Extract the [x, y] coordinate from the center of the cell holding the provided text.  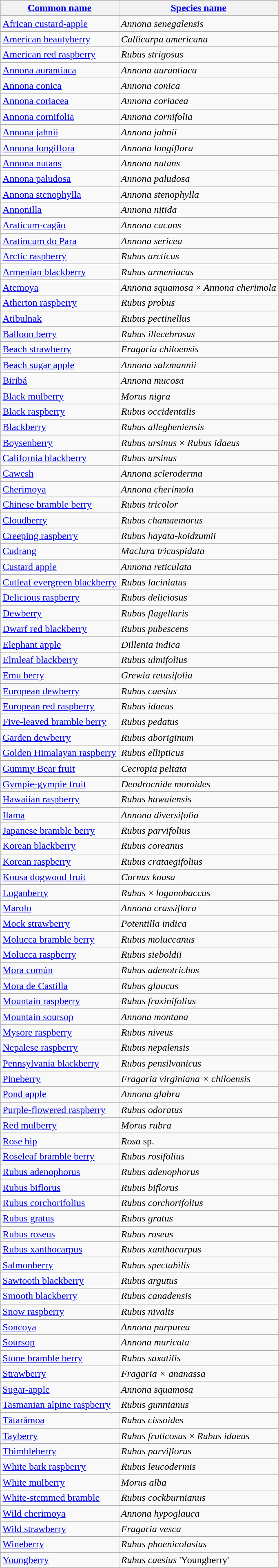
Rubus tricolor [198, 505]
Rubus flagellaris [198, 613]
Rubus laciniatus [198, 582]
Hawaiian raspberry [60, 799]
Species name [198, 8]
Mock strawberry [60, 923]
Soursop [60, 1343]
Nepalese raspberry [60, 1048]
White bark raspberry [60, 1467]
Annona scleroderma [198, 474]
Tasmanian alpine raspberry [60, 1405]
Smooth blackberry [60, 1296]
Annona cherimola [198, 489]
European red raspberry [60, 707]
Annona squamosa [198, 1389]
Emu berry [60, 675]
Cecropia peltata [198, 769]
Rubus nepalensis [198, 1048]
Creeping raspberry [60, 536]
Annona crassiflora [198, 908]
Sawtooth blackberry [60, 1281]
Biribá [60, 380]
Snow raspberry [60, 1312]
Cornus kousa [198, 877]
Annona reticulata [198, 567]
Balloon berry [60, 334]
Rubus occidentalis [198, 411]
Annona diversifolia [198, 815]
Black mulberry [60, 396]
Fragaria chiloensis [198, 349]
Rubus parviflorus [198, 1451]
Five-leaved bramble berry [60, 722]
Rubus ursinus × Rubus idaeus [198, 442]
Rubus hawaiensis [198, 799]
Rubus strigosus [198, 55]
Maclura tricuspidata [198, 551]
Cloudberry [60, 520]
Rubus adenotrichos [198, 970]
Rubus caesius 'Youngberry' [198, 1560]
Pond apple [60, 1094]
Callicarpa americana [198, 39]
Fragaria virginiana × chiloensis [198, 1079]
Rubus probus [198, 303]
Annona montana [198, 1017]
Rubus pubescens [198, 629]
Rubus × loganobaccus [198, 892]
Annona salzmannii [198, 365]
Beach strawberry [60, 349]
Cherimoya [60, 489]
Molucca raspberry [60, 955]
Morus alba [198, 1482]
Rubus deliciosus [198, 598]
Fragaria vesca [198, 1529]
Rubus odoratus [198, 1110]
Sugar-apple [60, 1389]
Cawesh [60, 474]
Pineberry [60, 1079]
Korean raspberry [60, 861]
Annona cacans [198, 225]
California blackberry [60, 458]
Rubus argutus [198, 1281]
Cudrang [60, 551]
Custard apple [60, 567]
Tātarāmoa [60, 1420]
Rubus saxatilis [198, 1358]
Rubus ulmifolius [198, 660]
Tayberry [60, 1435]
Rubus nivalis [198, 1312]
Annona hypoglauca [198, 1513]
Fragaria × ananassa [198, 1374]
Elmleaf blackberry [60, 660]
Marolo [60, 908]
Molucca bramble berry [60, 939]
Annona squamosa × Annona cherimola [198, 287]
Cutleaf evergreen blackberry [60, 582]
Rubus pedatus [198, 722]
Delicious raspberry [60, 598]
Youngberry [60, 1560]
Annona nitida [198, 210]
Dewberry [60, 613]
European dewberry [60, 691]
Aratincum do Para [60, 241]
Arctic raspberry [60, 256]
Rubus parvifolius [198, 830]
African custard-apple [60, 24]
Thimbleberry [60, 1451]
Rubus crataegifolius [198, 861]
Annona purpurea [198, 1327]
Chinese bramble berry [60, 505]
Grewia retusifolia [198, 675]
Rubus armeniacus [198, 272]
Atibulnak [60, 318]
American beautyberry [60, 39]
Annona glabra [198, 1094]
Rubus leucodermis [198, 1467]
Gummy Bear fruit [60, 769]
Wineberry [60, 1544]
Pennsylvania blackberry [60, 1063]
Soncoya [60, 1327]
White mulberry [60, 1482]
American red raspberry [60, 55]
Japanese bramble berry [60, 830]
Dwarf red blackberry [60, 629]
Rubus hayata-koidzumii [198, 536]
Rubus ursinus [198, 458]
Rubus pectinellus [198, 318]
Annona senegalensis [198, 24]
Wild cherimoya [60, 1513]
Mora común [60, 970]
Garden dewberry [60, 738]
Rubus chamaemorus [198, 520]
Red mulberry [60, 1125]
Rubus fruticosus × Rubus idaeus [198, 1435]
Wild strawberry [60, 1529]
Roseleaf bramble berry [60, 1156]
Purple-flowered raspberry [60, 1110]
Rubus pensilvanicus [198, 1063]
Rubus rosifolius [198, 1156]
Loganberry [60, 892]
Annona mucosa [198, 380]
Potentilla indica [198, 923]
Rubus gunnianus [198, 1405]
Beach sugar apple [60, 365]
Strawberry [60, 1374]
Golden Himalayan raspberry [60, 753]
Rubus ellipticus [198, 753]
Mora de Castilla [60, 986]
Korean blackberry [60, 846]
White-stemmed bramble [60, 1498]
Rubus allegheniensis [198, 427]
Rubus coreanus [198, 846]
Araticum-cagão [60, 225]
Rubus canadensis [198, 1296]
Rose hip [60, 1141]
Common name [60, 8]
Rubus fraxinifolius [198, 1001]
Armenian blackberry [60, 272]
Rubus aboriginum [198, 738]
Mysore raspberry [60, 1032]
Salmonberry [60, 1265]
Dillenia indica [198, 644]
Gympie-gympie fruit [60, 784]
Atemoya [60, 287]
Morus nigra [198, 396]
Rubus idaeus [198, 707]
Rubus cissoides [198, 1420]
Mountain raspberry [60, 1001]
Atherton raspberry [60, 303]
Ilama [60, 815]
Rubus cockburnianus [198, 1498]
Mountain soursop [60, 1017]
Morus rubra [198, 1125]
Elephant apple [60, 644]
Rubus illecebrosus [198, 334]
Boysenberry [60, 442]
Annonilla [60, 210]
Rubus moluccanus [198, 939]
Dendrocnide moroides [198, 784]
Stone bramble berry [60, 1358]
Black raspberry [60, 411]
Rubus arcticus [198, 256]
Rosa sp. [198, 1141]
Rubus phoenicolasius [198, 1544]
Kousa dogwood fruit [60, 877]
Rubus niveus [198, 1032]
Annona muricata [198, 1343]
Rubus spectabilis [198, 1265]
Rubus caesius [198, 691]
Rubus glaucus [198, 986]
Annona sericea [198, 241]
Rubus sieboldii [198, 955]
Blackberry [60, 427]
